Return (x, y) of the center of cell containing provided text 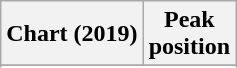
Peakposition (189, 34)
Chart (2019) (72, 34)
